Extract the (X, Y) coordinate from the center of the cell holding the provided text.  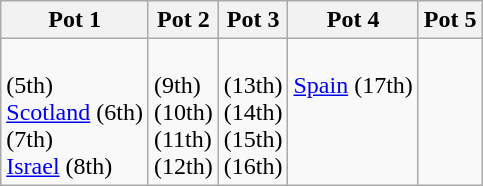
Pot 3 (253, 20)
Pot 2 (183, 20)
(13th) (14th) (15th) (16th) (253, 112)
Pot 1 (75, 20)
Pot 4 (353, 20)
(5th) Scotland (6th) (7th) Israel (8th) (75, 112)
Spain (17th) (353, 112)
(9th) (10th) (11th) (12th) (183, 112)
Pot 5 (450, 20)
